Locate the cell with the specified text and output its (X, Y) center coordinate. 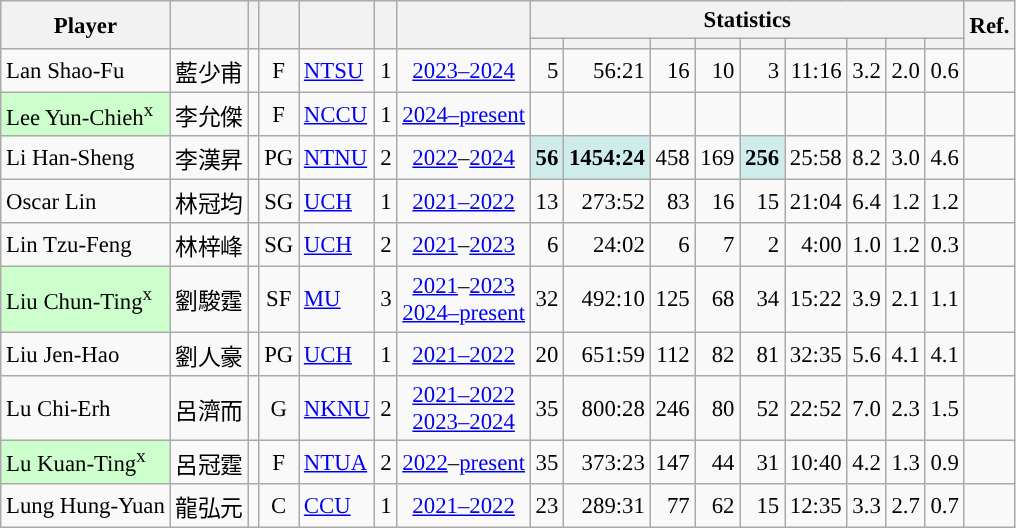
2022–2024 (464, 158)
Lung Hung-Yuan (86, 505)
800:28 (608, 408)
劉人豪 (209, 354)
125 (672, 300)
8.2 (866, 158)
4.6 (944, 158)
4:00 (816, 246)
2021–20222023–2024 (464, 408)
56:21 (608, 71)
藍少甫 (209, 71)
C (279, 505)
呂濟而 (209, 408)
13 (546, 202)
0.6 (944, 71)
Lan Shao-Fu (86, 71)
G (279, 408)
12:35 (816, 505)
15:22 (816, 300)
NTSU (337, 71)
373:23 (608, 462)
25:58 (816, 158)
5.6 (866, 354)
2023–2024 (464, 71)
3.2 (866, 71)
458 (672, 158)
0.3 (944, 246)
NTUA (337, 462)
2.7 (906, 505)
1.5 (944, 408)
2.0 (906, 71)
Lin Tzu-Feng (86, 246)
2021–20232024–present (464, 300)
21:04 (816, 202)
256 (762, 158)
NKNU (337, 408)
34 (762, 300)
呂冠霆 (209, 462)
李漢昇 (209, 158)
劉駿霆 (209, 300)
81 (762, 354)
Statistics (747, 20)
Oscar Lin (86, 202)
289:31 (608, 505)
246 (672, 408)
2022–present (464, 462)
3.3 (866, 505)
169 (718, 158)
Ref. (989, 25)
32 (546, 300)
Liu Jen-Hao (86, 354)
2.3 (906, 408)
32:35 (816, 354)
651:59 (608, 354)
11:16 (816, 71)
23 (546, 505)
80 (718, 408)
MU (337, 300)
Lu Kuan-Tingx (86, 462)
52 (762, 408)
56 (546, 158)
44 (718, 462)
3.9 (866, 300)
112 (672, 354)
林梓峰 (209, 246)
10 (718, 71)
62 (718, 505)
2021–2023 (464, 246)
Lu Chi-Erh (86, 408)
22:52 (816, 408)
Lee Yun-Chiehx (86, 115)
82 (718, 354)
李允傑 (209, 115)
83 (672, 202)
3.0 (906, 158)
Li Han-Sheng (86, 158)
68 (718, 300)
6.4 (866, 202)
24:02 (608, 246)
5 (546, 71)
0.9 (944, 462)
2024–present (464, 115)
10:40 (816, 462)
4.2 (866, 462)
Player (86, 25)
SF (279, 300)
NTNU (337, 158)
CCU (337, 505)
龍弘元 (209, 505)
7 (718, 246)
NCCU (337, 115)
林冠均 (209, 202)
31 (762, 462)
7.0 (866, 408)
Liu Chun-Tingx (86, 300)
1.1 (944, 300)
492:10 (608, 300)
0.7 (944, 505)
20 (546, 354)
147 (672, 462)
77 (672, 505)
273:52 (608, 202)
1.3 (906, 462)
2.1 (906, 300)
1.0 (866, 246)
1454:24 (608, 158)
